Return [X, Y] of the center of cell containing provided text 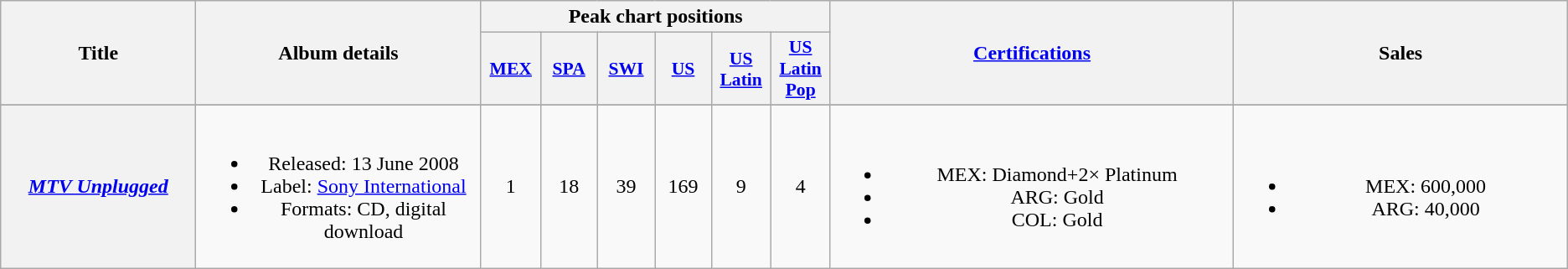
SWI [627, 69]
US Latin [740, 69]
4 [801, 186]
Certifications [1032, 54]
US Latin Pop [801, 69]
18 [569, 186]
39 [627, 186]
SPA [569, 69]
Released: 13 June 2008Label: Sony InternationalFormats: CD, digital download [338, 186]
Title [99, 54]
9 [740, 186]
Sales [1400, 54]
MEX [511, 69]
MTV Unplugged [99, 186]
Album details [338, 54]
MEX: Diamond+2× Platinum ARG: GoldCOL: Gold [1032, 186]
MEX: 600,000ARG: 40,000 [1400, 186]
Peak chart positions [655, 17]
1 [511, 186]
169 [683, 186]
US [683, 69]
